Return (X, Y) of the center of cell containing provided text 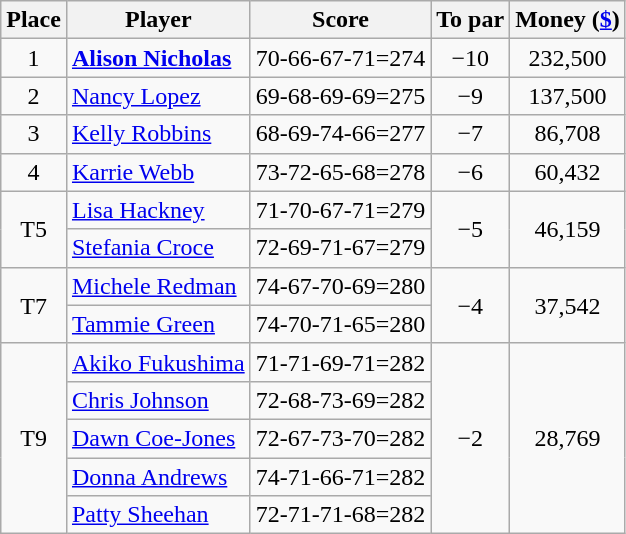
72-67-73-70=282 (340, 438)
−2 (470, 438)
1 (34, 58)
72-69-71-67=279 (340, 248)
37,542 (568, 305)
Michele Redman (158, 286)
Tammie Green (158, 324)
137,500 (568, 96)
Kelly Robbins (158, 134)
4 (34, 172)
86,708 (568, 134)
68-69-74-66=277 (340, 134)
−7 (470, 134)
72-71-71-68=282 (340, 515)
46,159 (568, 229)
Karrie Webb (158, 172)
71-71-69-71=282 (340, 362)
Akiko Fukushima (158, 362)
60,432 (568, 172)
Place (34, 20)
74-70-71-65=280 (340, 324)
To par (470, 20)
Lisa Hackney (158, 210)
28,769 (568, 438)
Dawn Coe-Jones (158, 438)
−4 (470, 305)
74-71-66-71=282 (340, 477)
69-68-69-69=275 (340, 96)
Patty Sheehan (158, 515)
71-70-67-71=279 (340, 210)
2 (34, 96)
T9 (34, 438)
232,500 (568, 58)
3 (34, 134)
72-68-73-69=282 (340, 400)
Stefania Croce (158, 248)
Chris Johnson (158, 400)
74-67-70-69=280 (340, 286)
−9 (470, 96)
−6 (470, 172)
73-72-65-68=278 (340, 172)
Nancy Lopez (158, 96)
Donna Andrews (158, 477)
−10 (470, 58)
70-66-67-71=274 (340, 58)
Money ($) (568, 20)
−5 (470, 229)
Score (340, 20)
T5 (34, 229)
Player (158, 20)
Alison Nicholas (158, 58)
T7 (34, 305)
